Find where the given text appears and provide that cell's center as (x, y) coordinate. 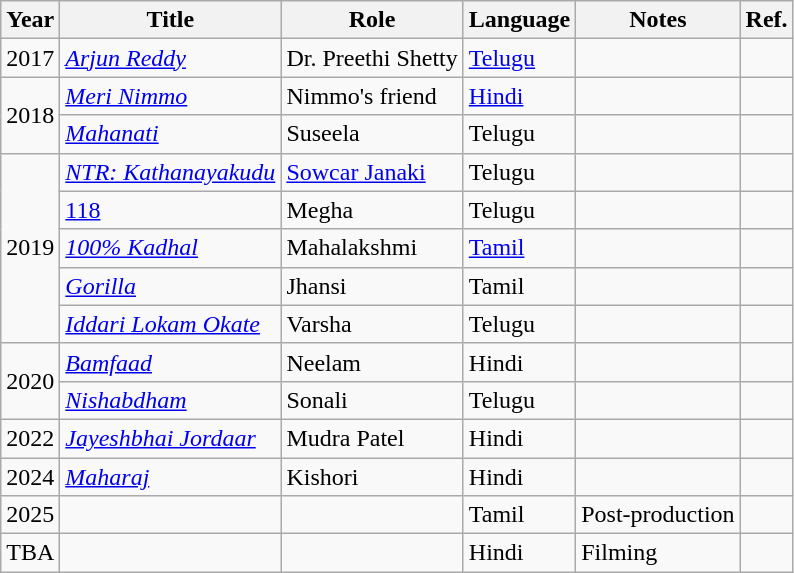
Ref. (766, 20)
Maharaj (170, 477)
2019 (30, 248)
Suseela (372, 134)
Nimmo's friend (372, 96)
Arjun Reddy (170, 58)
Gorilla (170, 286)
Varsha (372, 324)
2025 (30, 515)
Mudra Patel (372, 438)
Sonali (372, 400)
2017 (30, 58)
Title (170, 20)
2022 (30, 438)
Jhansi (372, 286)
Notes (658, 20)
Year (30, 20)
Mahalakshmi (372, 248)
Language (519, 20)
2020 (30, 381)
Nishabdham (170, 400)
Role (372, 20)
Sowcar Janaki (372, 172)
Meri Nimmo (170, 96)
Megha (372, 210)
2024 (30, 477)
118 (170, 210)
2018 (30, 115)
Jayeshbhai Jordaar (170, 438)
Dr. Preethi Shetty (372, 58)
Neelam (372, 362)
Bamfaad (170, 362)
Mahanati (170, 134)
Post-production (658, 515)
Iddari Lokam Okate (170, 324)
Kishori (372, 477)
NTR: Kathanayakudu (170, 172)
Filming (658, 553)
100% Kadhal (170, 248)
TBA (30, 553)
